Find where the given text appears and provide that cell's center as (X, Y) coordinate. 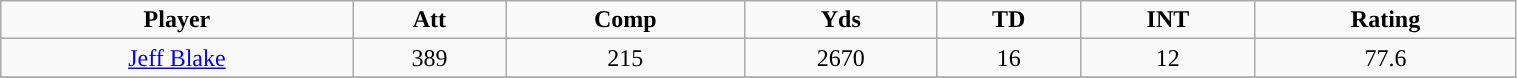
Rating (1386, 20)
Jeff Blake (177, 58)
77.6 (1386, 58)
215 (626, 58)
16 (1009, 58)
INT (1168, 20)
2670 (841, 58)
Att (430, 20)
TD (1009, 20)
389 (430, 58)
Yds (841, 20)
Player (177, 20)
12 (1168, 58)
Comp (626, 20)
